Search for the cell housing the specified text and yield its (x, y) center coordinate. 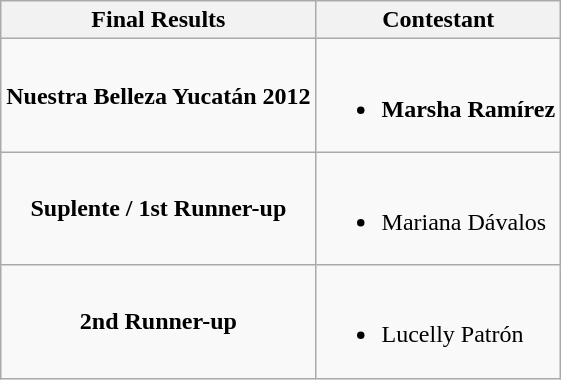
Contestant (438, 20)
Final Results (158, 20)
2nd Runner-up (158, 322)
Nuestra Belleza Yucatán 2012 (158, 96)
Marsha Ramírez (438, 96)
Mariana Dávalos (438, 208)
Lucelly Patrón (438, 322)
Suplente / 1st Runner-up (158, 208)
